Pinpoint the cell where the given text exists, returning its (X, Y) midpoint coordinate. 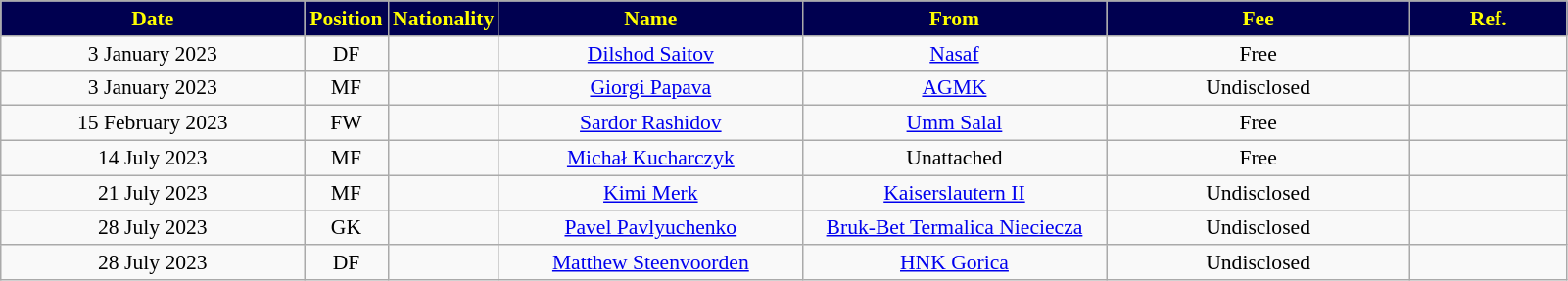
AGMK (954, 88)
Position (347, 19)
Name (650, 19)
Bruk-Bet Termalica Nieciecza (954, 228)
14 July 2023 (153, 159)
Giorgi Papava (650, 88)
From (954, 19)
Kaiserslautern II (954, 193)
HNK Gorica (954, 263)
Fee (1259, 19)
Sardor Rashidov (650, 123)
Matthew Steenvoorden (650, 263)
Nationality (443, 19)
Dilshod Saitov (650, 54)
Unattached (954, 159)
15 February 2023 (153, 123)
Kimi Merk (650, 193)
21 July 2023 (153, 193)
Michał Kucharczyk (650, 159)
Umm Salal (954, 123)
FW (347, 123)
Nasaf (954, 54)
GK (347, 228)
Ref. (1489, 19)
Pavel Pavlyuchenko (650, 228)
Date (153, 19)
